Output the [x, y] coordinate of the center of the cell containing the given text.  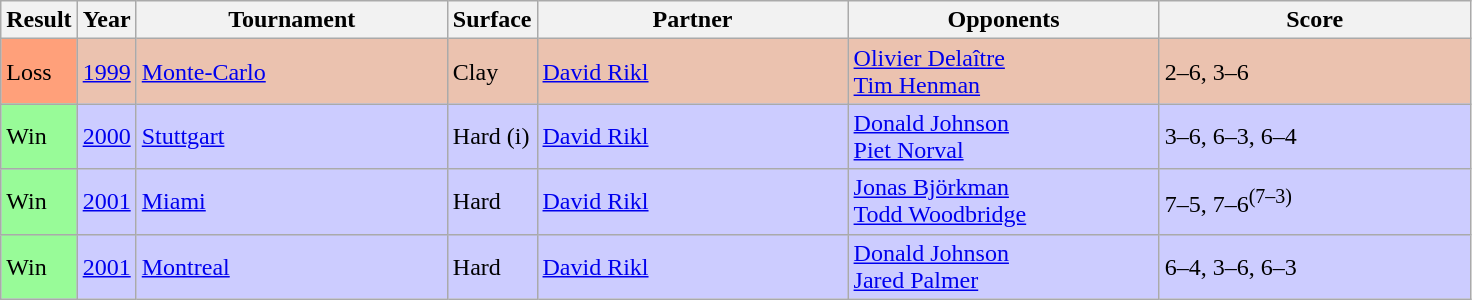
Surface [492, 20]
2000 [106, 136]
2–6, 3–6 [1314, 72]
6–4, 3–6, 6–3 [1314, 266]
7–5, 7–6(7–3) [1314, 202]
Partner [692, 20]
Montreal [292, 266]
Year [106, 20]
Hard (i) [492, 136]
3–6, 6–3, 6–4 [1314, 136]
Donald Johnson Piet Norval [1004, 136]
Opponents [1004, 20]
Score [1314, 20]
Clay [492, 72]
Loss [39, 72]
Olivier Delaître Tim Henman [1004, 72]
Jonas Björkman Todd Woodbridge [1004, 202]
Monte-Carlo [292, 72]
Tournament [292, 20]
1999 [106, 72]
Donald Johnson Jared Palmer [1004, 266]
Result [39, 20]
Miami [292, 202]
Stuttgart [292, 136]
